Detect which cell encompasses the target text, then output its (x, y) center coordinate. 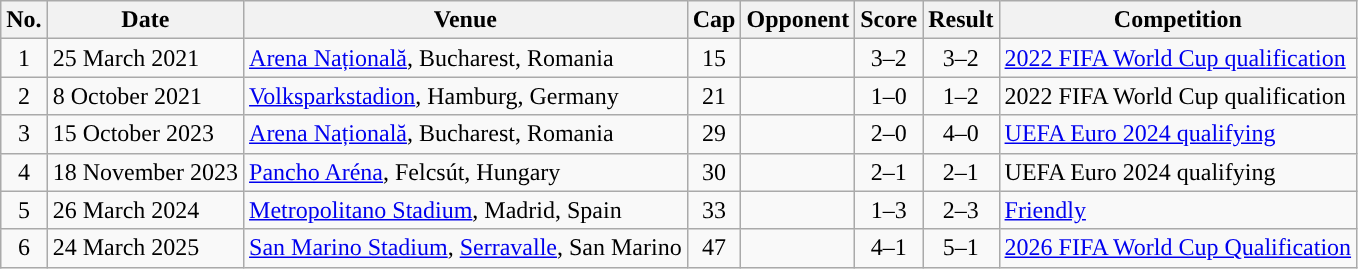
24 March 2025 (145, 248)
2026 FIFA World Cup Qualification (1178, 248)
4–1 (889, 248)
26 March 2024 (145, 210)
1–0 (889, 96)
5–1 (961, 248)
4–0 (961, 134)
1 (24, 58)
2 (24, 96)
1–3 (889, 210)
Cap (714, 20)
No. (24, 20)
Date (145, 20)
25 March 2021 (145, 58)
Score (889, 20)
San Marino Stadium, Serravalle, San Marino (466, 248)
2–3 (961, 210)
15 (714, 58)
2–0 (889, 134)
1–2 (961, 96)
4 (24, 172)
Pancho Aréna, Felcsút, Hungary (466, 172)
21 (714, 96)
18 November 2023 (145, 172)
8 October 2021 (145, 96)
3 (24, 134)
Friendly (1178, 210)
Result (961, 20)
Volksparkstadion, Hamburg, Germany (466, 96)
Competition (1178, 20)
15 October 2023 (145, 134)
6 (24, 248)
47 (714, 248)
Venue (466, 20)
30 (714, 172)
33 (714, 210)
29 (714, 134)
Metropolitano Stadium, Madrid, Spain (466, 210)
5 (24, 210)
Opponent (798, 20)
